Search for the cell housing the specified text and yield its (X, Y) center coordinate. 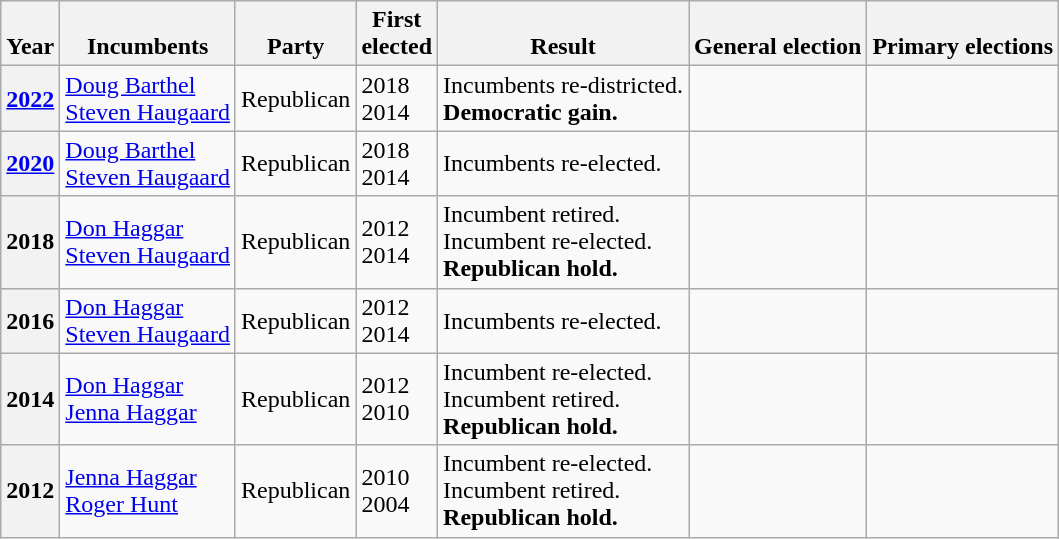
Result (564, 34)
2018 (30, 242)
Jenna HaggarRoger Hunt (148, 491)
Don HaggarJenna Haggar (148, 399)
2012 (30, 491)
2014 (30, 399)
Firstelected (397, 34)
2020 (30, 164)
20122010 (397, 399)
2016 (30, 320)
Incumbent retired.Incumbent re-elected.Republican hold. (564, 242)
Incumbents (148, 34)
General election (778, 34)
20102004 (397, 491)
Party (295, 34)
Primary elections (963, 34)
Incumbents re-districted.Democratic gain. (564, 98)
2022 (30, 98)
Year (30, 34)
